Determine the [x, y] coordinate at the center of the cell enclosing the given text.  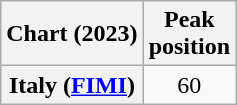
60 [189, 85]
Italy (FIMI) [72, 85]
Peakposition [189, 34]
Chart (2023) [72, 34]
